Find where the given text appears and provide that cell's center as [x, y] coordinate. 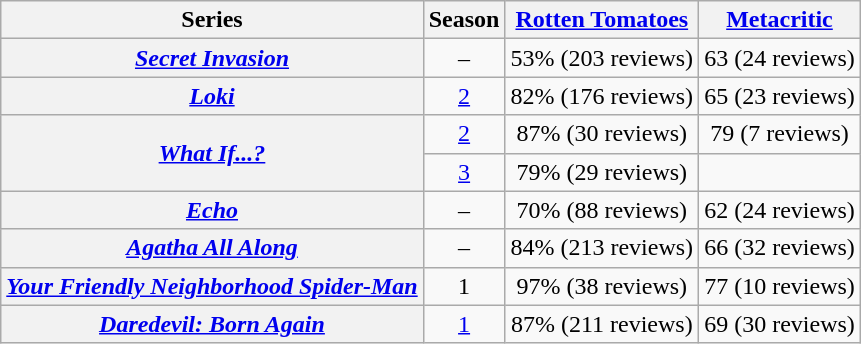
79 (7 reviews) [780, 134]
77 (10 reviews) [780, 286]
62 (24 reviews) [780, 210]
66 (32 reviews) [780, 248]
69 (30 reviews) [780, 324]
97% (38 reviews) [602, 286]
65 (23 reviews) [780, 96]
What If...? [212, 153]
70% (88 reviews) [602, 210]
Your Friendly Neighborhood Spider-Man [212, 286]
Secret Invasion [212, 58]
63 (24 reviews) [780, 58]
Series [212, 20]
Loki [212, 96]
Rotten Tomatoes [602, 20]
3 [464, 172]
Agatha All Along [212, 248]
87% (211 reviews) [602, 324]
82% (176 reviews) [602, 96]
Daredevil: Born Again [212, 324]
Metacritic [780, 20]
53% (203 reviews) [602, 58]
84% (213 reviews) [602, 248]
Echo [212, 210]
87% (30 reviews) [602, 134]
79% (29 reviews) [602, 172]
Season [464, 20]
